Return the (X, Y) coordinate for the center point of the cell that contains the specified text.  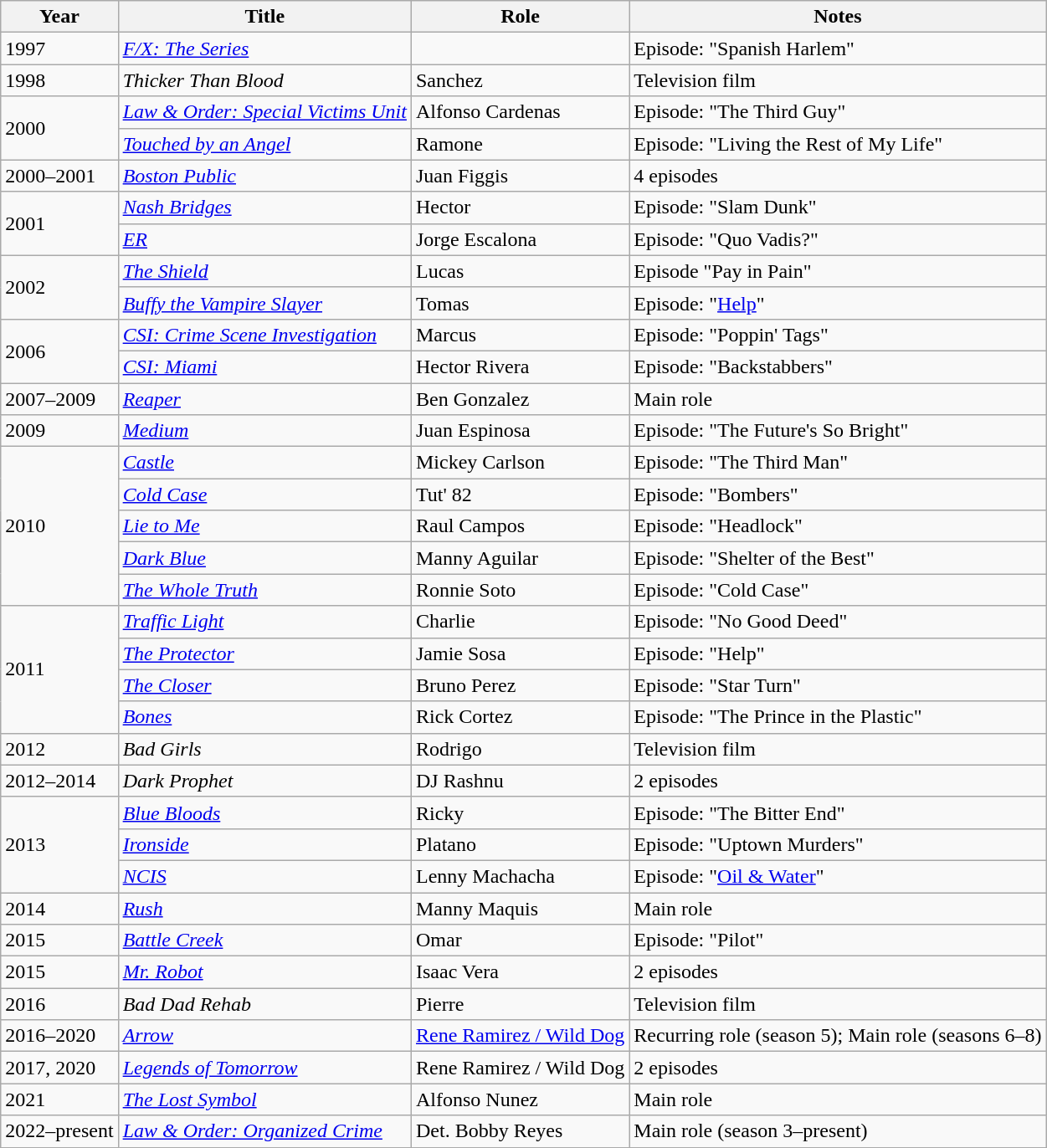
2009 (59, 431)
Battle Creek (264, 940)
Episode: "No Good Deed" (838, 622)
Bad Girls (264, 749)
Bones (264, 717)
Role (520, 17)
Title (264, 17)
Year (59, 17)
Episode: "The Future's So Bright" (838, 431)
Boston Public (264, 176)
Ironside (264, 844)
The Closer (264, 685)
Recurring role (season 5); Main role (seasons 6–8) (838, 1036)
Ricky (520, 812)
2017, 2020 (59, 1068)
Rodrigo (520, 749)
2014 (59, 908)
Episode: "Oil & Water" (838, 876)
Mr. Robot (264, 972)
Cold Case (264, 495)
Episode: "Slam Dunk" (838, 208)
Ronnie Soto (520, 590)
Jamie Sosa (520, 653)
Law & Order: Organized Crime (264, 1131)
Hector (520, 208)
Lie to Me (264, 526)
Law & Order: Special Victims Unit (264, 112)
F/X: The Series (264, 49)
1998 (59, 80)
Platano (520, 844)
Thicker Than Blood (264, 80)
2012–2014 (59, 781)
Episode: "Bombers" (838, 495)
ER (264, 239)
2016 (59, 1004)
DJ Rashnu (520, 781)
Manny Aguilar (520, 558)
Episode: "Star Turn" (838, 685)
Mickey Carlson (520, 463)
Marcus (520, 335)
The Lost Symbol (264, 1099)
Medium (264, 431)
Episode: "The Bitter End" (838, 812)
Episode: "Spanish Harlem" (838, 49)
Episode: "Living the Rest of My Life" (838, 144)
Juan Espinosa (520, 431)
1997 (59, 49)
2000–2001 (59, 176)
Pierre (520, 1004)
Lucas (520, 271)
Nash Bridges (264, 208)
Episode: "Uptown Murders" (838, 844)
Dark Prophet (264, 781)
Touched by an Angel (264, 144)
Buffy the Vampire Slayer (264, 303)
Episode: "The Prince in the Plastic" (838, 717)
The Whole Truth (264, 590)
Hector Rivera (520, 366)
Jorge Escalona (520, 239)
The Shield (264, 271)
Episode: "The Third Man" (838, 463)
Det. Bobby Reyes (520, 1131)
Lenny Machacha (520, 876)
Notes (838, 17)
2011 (59, 669)
Sanchez (520, 80)
Episode: "Poppin' Tags" (838, 335)
CSI: Crime Scene Investigation (264, 335)
Episode: "The Third Guy" (838, 112)
Episode: "Headlock" (838, 526)
Bad Dad Rehab (264, 1004)
Alfonso Cardenas (520, 112)
2006 (59, 351)
2007–2009 (59, 399)
Episode: "Shelter of the Best" (838, 558)
2002 (59, 287)
Alfonso Nunez (520, 1099)
2013 (59, 844)
2000 (59, 128)
Manny Maquis (520, 908)
Episode: "Pilot" (838, 940)
Blue Bloods (264, 812)
Legends of Tomorrow (264, 1068)
Juan Figgis (520, 176)
2001 (59, 223)
2016–2020 (59, 1036)
Charlie (520, 622)
Dark Blue (264, 558)
Ramone (520, 144)
Episode "Pay in Pain" (838, 271)
Raul Campos (520, 526)
Tomas (520, 303)
2021 (59, 1099)
The Protector (264, 653)
Main role (season 3–present) (838, 1131)
Arrow (264, 1036)
Isaac Vera (520, 972)
Rush (264, 908)
NCIS (264, 876)
Castle (264, 463)
Episode: "Cold Case" (838, 590)
4 episodes (838, 176)
Bruno Perez (520, 685)
Tut' 82 (520, 495)
Episode: "Quo Vadis?" (838, 239)
Episode: "Backstabbers" (838, 366)
2022–present (59, 1131)
Rick Cortez (520, 717)
Traffic Light (264, 622)
2012 (59, 749)
Omar (520, 940)
2010 (59, 526)
Reaper (264, 399)
Ben Gonzalez (520, 399)
CSI: Miami (264, 366)
